For the text-containing cell, return its midpoint in [x, y] coordinate format. 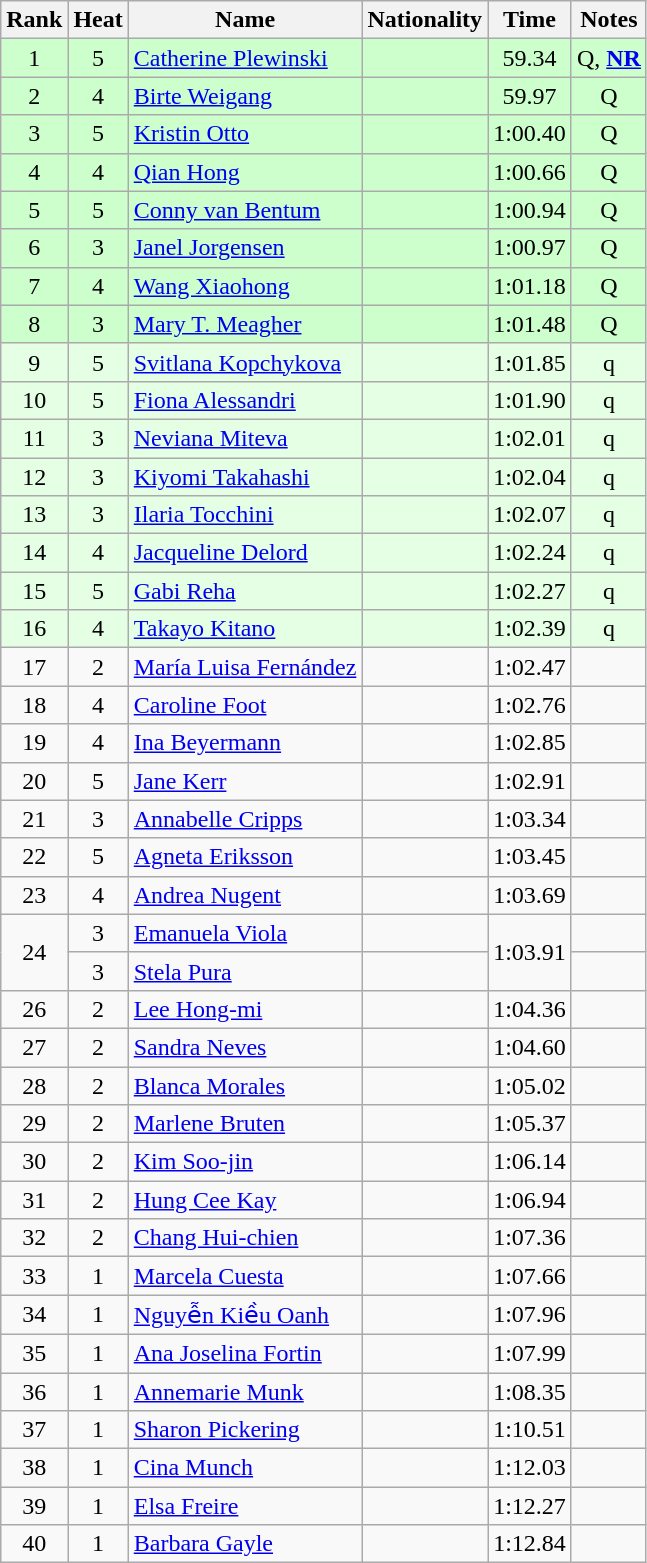
Kiyomi Takahashi [245, 477]
Neviana Miteva [245, 438]
María Luisa Fernández [245, 667]
Marlene Bruten [245, 1124]
1:00.66 [530, 172]
1:01.90 [530, 400]
Svitlana Kopchykova [245, 362]
30 [34, 1162]
36 [34, 1391]
29 [34, 1124]
31 [34, 1200]
Marcela Cuesta [245, 1276]
Heat [98, 20]
Chang Hui-chien [245, 1238]
1:06.94 [530, 1200]
1:02.27 [530, 591]
1:02.01 [530, 438]
1:02.91 [530, 781]
6 [34, 248]
Annabelle Cripps [245, 819]
1:04.60 [530, 1047]
10 [34, 400]
1:04.36 [530, 1009]
27 [34, 1047]
34 [34, 1315]
Kim Soo-jin [245, 1162]
14 [34, 553]
1:12.03 [530, 1468]
Gabi Reha [245, 591]
19 [34, 743]
13 [34, 515]
Conny van Bentum [245, 210]
16 [34, 629]
1:07.66 [530, 1276]
Catherine Plewinski [245, 58]
Hung Cee Kay [245, 1200]
59.34 [530, 58]
26 [34, 1009]
1:02.07 [530, 515]
Fiona Alessandri [245, 400]
Takayo Kitano [245, 629]
Cina Munch [245, 1468]
38 [34, 1468]
1:02.04 [530, 477]
1:01.85 [530, 362]
1:12.84 [530, 1544]
Notes [608, 20]
1:08.35 [530, 1391]
18 [34, 705]
Ilaria Tocchini [245, 515]
20 [34, 781]
1:10.51 [530, 1430]
Sharon Pickering [245, 1430]
11 [34, 438]
Stela Pura [245, 971]
Ana Joselina Fortin [245, 1353]
Ina Beyermann [245, 743]
24 [34, 952]
15 [34, 591]
32 [34, 1238]
Jane Kerr [245, 781]
1:03.69 [530, 895]
1:00.40 [530, 134]
35 [34, 1353]
23 [34, 895]
Jacqueline Delord [245, 553]
Barbara Gayle [245, 1544]
1:05.37 [530, 1124]
12 [34, 477]
17 [34, 667]
Nationality [425, 20]
1:00.94 [530, 210]
1:07.36 [530, 1238]
7 [34, 286]
21 [34, 819]
28 [34, 1085]
39 [34, 1506]
33 [34, 1276]
37 [34, 1430]
1:02.85 [530, 743]
1:02.47 [530, 667]
Agneta Eriksson [245, 857]
Time [530, 20]
Kristin Otto [245, 134]
9 [34, 362]
Qian Hong [245, 172]
1:02.39 [530, 629]
1:03.45 [530, 857]
22 [34, 857]
Mary T. Meagher [245, 324]
1:01.18 [530, 286]
59.97 [530, 96]
Caroline Foot [245, 705]
1:02.76 [530, 705]
Janel Jorgensen [245, 248]
Sandra Neves [245, 1047]
1:05.02 [530, 1085]
Lee Hong-mi [245, 1009]
8 [34, 324]
Rank [34, 20]
1:07.99 [530, 1353]
1:01.48 [530, 324]
1:12.27 [530, 1506]
1:02.24 [530, 553]
Birte Weigang [245, 96]
1:03.34 [530, 819]
Nguyễn Kiều Oanh [245, 1315]
1:06.14 [530, 1162]
Annemarie Munk [245, 1391]
Blanca Morales [245, 1085]
40 [34, 1544]
Andrea Nugent [245, 895]
Name [245, 20]
1:00.97 [530, 248]
1:03.91 [530, 952]
Q, NR [608, 58]
Emanuela Viola [245, 933]
Wang Xiaohong [245, 286]
1:07.96 [530, 1315]
Elsa Freire [245, 1506]
